Find where the given text appears and provide that cell's center as (X, Y) coordinate. 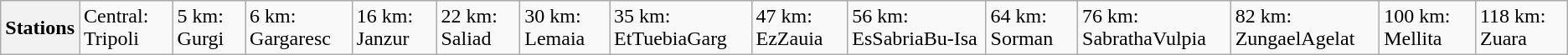
76 km: SabrathaVulpia (1154, 28)
64 km: Sorman (1032, 28)
56 km: EsSabriaBu-Isa (916, 28)
6 km: Gargaresc (299, 28)
30 km: Lemaia (565, 28)
5 km: Gurgi (209, 28)
Stations (40, 28)
Central: Tripoli (126, 28)
100 km: Mellita (1427, 28)
35 km: EtTuebiaGarg (681, 28)
118 km: Zuara (1521, 28)
82 km: ZungaelAgelat (1305, 28)
47 km: EzZauia (799, 28)
22 km: Saliad (478, 28)
16 km: Janzur (394, 28)
